Detect which cell encompasses the target text, then output its [X, Y] center coordinate. 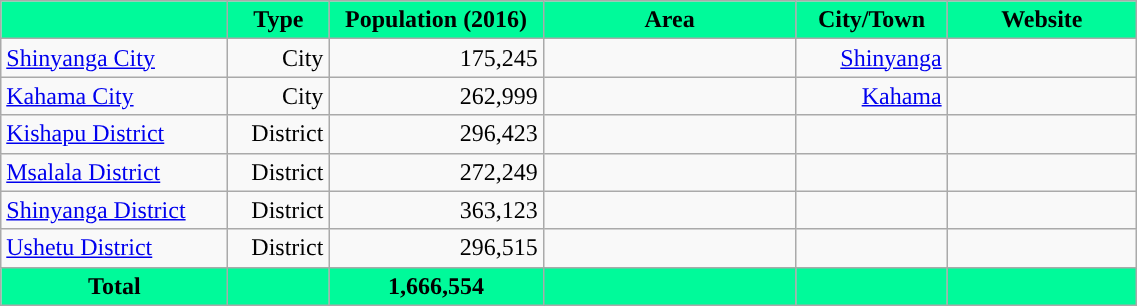
Shinyanga District [114, 210]
Area [669, 20]
Shinyanga City [114, 58]
Kahama City [114, 96]
Kahama [872, 96]
1,666,554 [436, 286]
363,123 [436, 210]
Website [1042, 20]
Msalala District [114, 172]
Ushetu District [114, 248]
272,249 [436, 172]
Shinyanga [872, 58]
Type [278, 20]
262,999 [436, 96]
296,423 [436, 134]
Total [114, 286]
296,515 [436, 248]
Kishapu District [114, 134]
City/Town [872, 20]
175,245 [436, 58]
Population (2016) [436, 20]
